From the cell containing the given text, extract its center point as [x, y] coordinate. 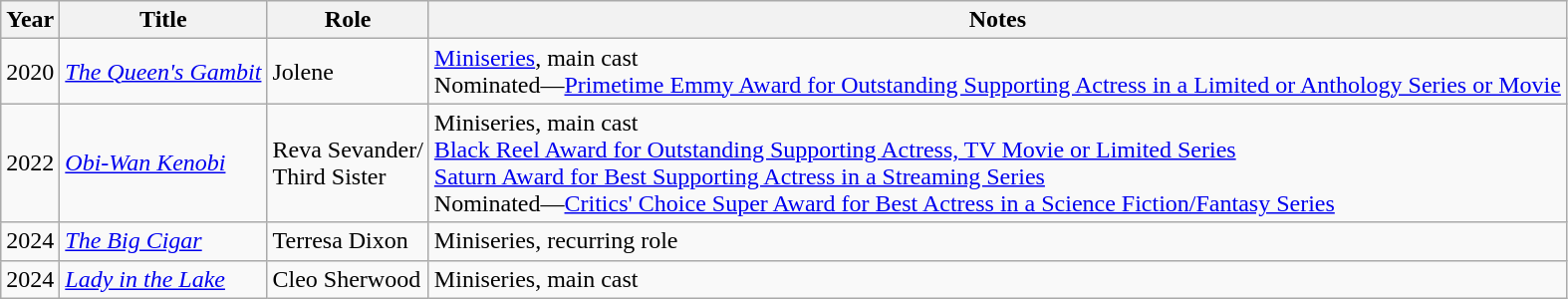
Jolene [348, 72]
Miniseries, recurring role [997, 241]
Reva Sevander/Third Sister [348, 163]
2022 [30, 163]
Terresa Dixon [348, 241]
Obi-Wan Kenobi [163, 163]
Miniseries, main castNominated—Primetime Emmy Award for Outstanding Supporting Actress in a Limited or Anthology Series or Movie [997, 72]
2020 [30, 72]
Lady in the Lake [163, 279]
Role [348, 20]
The Queen's Gambit [163, 72]
Cleo Sherwood [348, 279]
Notes [997, 20]
The Big Cigar [163, 241]
Title [163, 20]
Year [30, 20]
Miniseries, main cast [997, 279]
